Return (X, Y) of the center of cell containing provided text 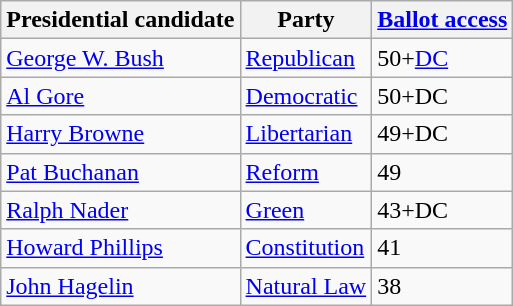
Natural Law (306, 286)
Green (306, 210)
49+DC (442, 134)
Democratic (306, 96)
Pat Buchanan (120, 172)
43+DC (442, 210)
Harry Browne (120, 134)
38 (442, 286)
John Hagelin (120, 286)
Libertarian (306, 134)
Ralph Nader (120, 210)
Ballot access (442, 20)
Constitution (306, 248)
Republican (306, 58)
49 (442, 172)
George W. Bush (120, 58)
Party (306, 20)
Reform (306, 172)
Presidential candidate (120, 20)
41 (442, 248)
Al Gore (120, 96)
Howard Phillips (120, 248)
